Provide the (X, Y) coordinate of the cell's center where the given text is located.  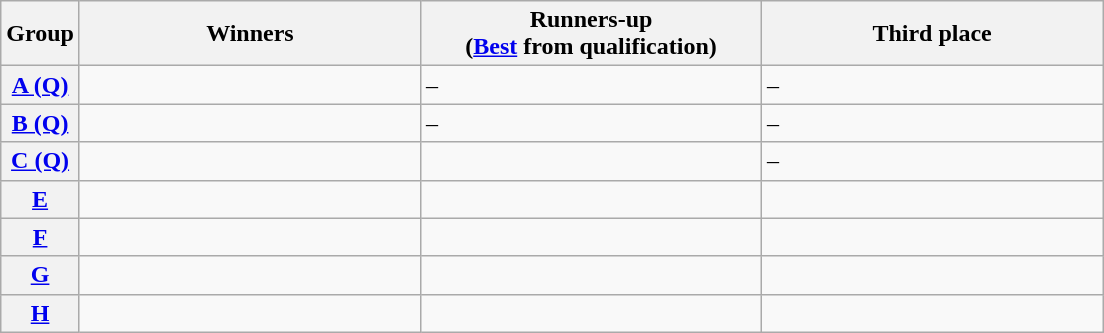
Third place (932, 34)
H (40, 313)
A (Q) (40, 85)
E (40, 199)
F (40, 237)
Group (40, 34)
C (Q) (40, 161)
Winners (250, 34)
Runners-up(Best from qualification) (590, 34)
G (40, 275)
B (Q) (40, 123)
